Capture the cell that displays the provided text and extract its (x, y) central coordinate. 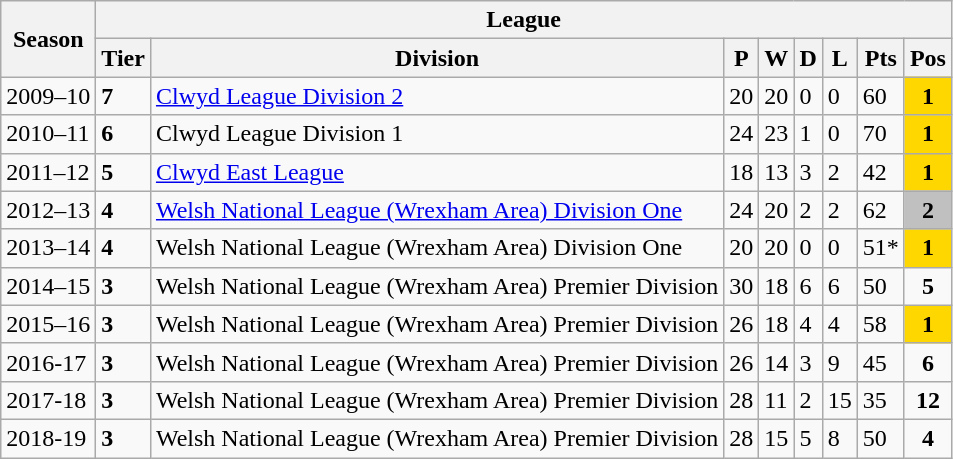
60 (880, 96)
62 (880, 210)
23 (776, 134)
2013–14 (48, 248)
30 (742, 286)
Division (436, 58)
Clwyd East League (436, 172)
12 (928, 400)
L (840, 58)
11 (776, 400)
58 (880, 324)
2018-19 (48, 438)
70 (880, 134)
2010–11 (48, 134)
Clwyd League Division 1 (436, 134)
D (808, 58)
W (776, 58)
14 (776, 362)
League (524, 20)
2015–16 (48, 324)
9 (840, 362)
2017-18 (48, 400)
13 (776, 172)
7 (124, 96)
8 (840, 438)
2014–15 (48, 286)
2011–12 (48, 172)
2016-17 (48, 362)
P (742, 58)
2012–13 (48, 210)
Pos (928, 58)
51* (880, 248)
Season (48, 39)
35 (880, 400)
Tier (124, 58)
45 (880, 362)
2009–10 (48, 96)
42 (880, 172)
Pts (880, 58)
Clwyd League Division 2 (436, 96)
